Return (X, Y) of the center of cell containing provided text 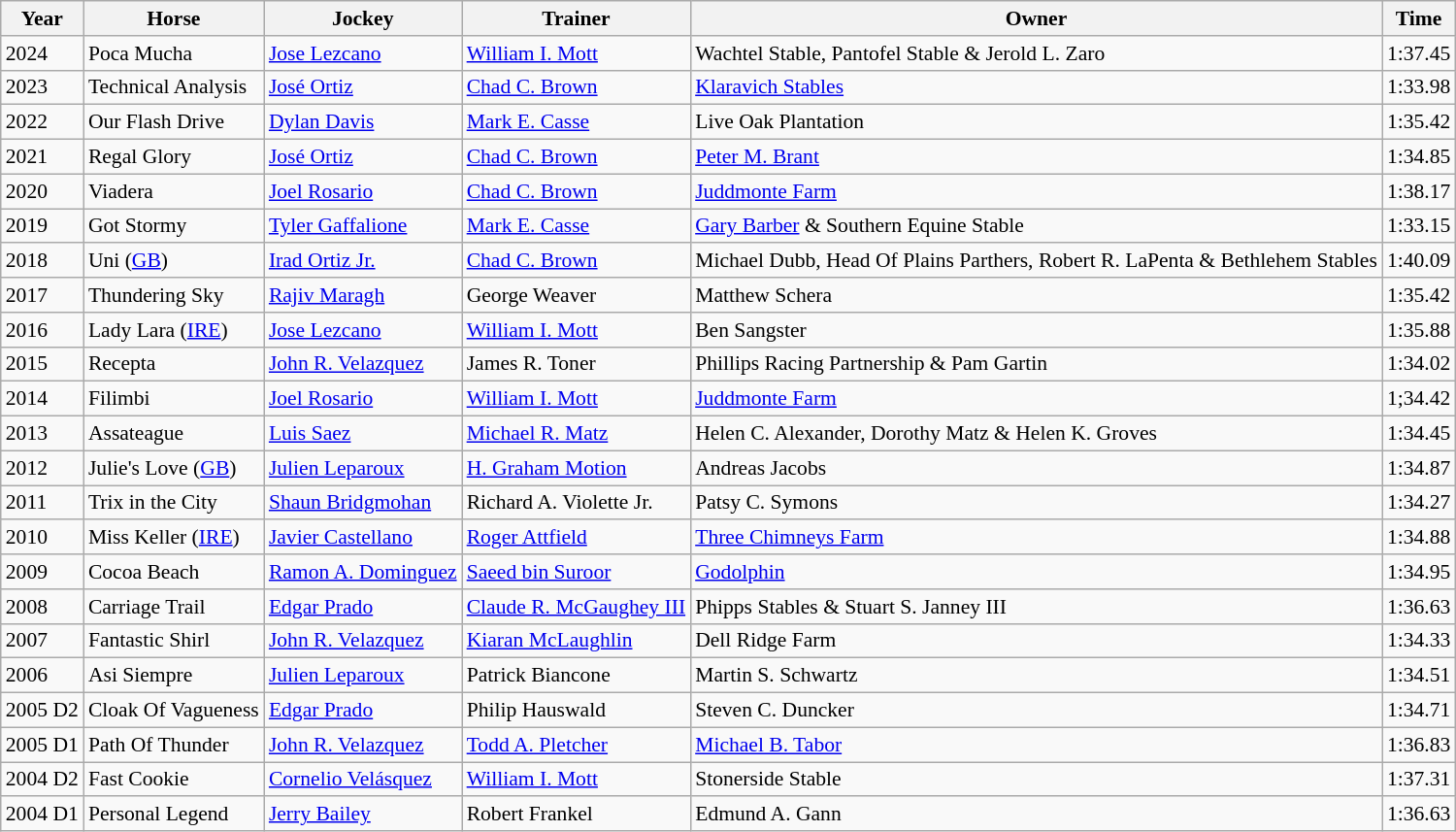
Horse (174, 18)
Three Chimneys Farm (1037, 538)
Regal Glory (174, 157)
2015 (43, 364)
Todd A. Pletcher (577, 745)
Martin S. Schwartz (1037, 676)
1:36.83 (1419, 745)
Matthew Schera (1037, 295)
Helen C. Alexander, Dorothy Matz & Helen K. Groves (1037, 434)
Our Flash Drive (174, 122)
Godolphin (1037, 572)
Ben Sangster (1037, 330)
1:33.15 (1419, 226)
Claude R. McGaughey III (577, 607)
1:37.45 (1419, 53)
Andreas Jacobs (1037, 468)
Fantastic Shirl (174, 641)
Cloak Of Vagueness (174, 711)
Patsy C. Symons (1037, 503)
2004 D1 (43, 815)
Jerry Bailey (363, 815)
2012 (43, 468)
Roger Attfield (577, 538)
Year (43, 18)
2013 (43, 434)
Philip Hauswald (577, 711)
Assateague (174, 434)
2020 (43, 191)
1:34.51 (1419, 676)
Cornelio Velásquez (363, 780)
1:37.31 (1419, 780)
2017 (43, 295)
Phipps Stables & Stuart S. Janney III (1037, 607)
1:34.45 (1419, 434)
2005 D1 (43, 745)
Edmund A. Gann (1037, 815)
Time (1419, 18)
2007 (43, 641)
2021 (43, 157)
Gary Barber & Southern Equine Stable (1037, 226)
2016 (43, 330)
1:35.88 (1419, 330)
1:34.02 (1419, 364)
Luis Saez (363, 434)
Peter M. Brant (1037, 157)
1:34.85 (1419, 157)
2009 (43, 572)
1:34.87 (1419, 468)
Javier Castellano (363, 538)
2014 (43, 399)
2011 (43, 503)
Miss Keller (IRE) (174, 538)
Wachtel Stable, Pantofel Stable & Jerold L. Zaro (1037, 53)
2005 D2 (43, 711)
Owner (1037, 18)
George Weaver (577, 295)
Steven C. Duncker (1037, 711)
Thundering Sky (174, 295)
Shaun Bridgmohan (363, 503)
Asi Siempre (174, 676)
Live Oak Plantation (1037, 122)
Jockey (363, 18)
1:34.88 (1419, 538)
Michael R. Matz (577, 434)
1:40.09 (1419, 261)
Recepta (174, 364)
2019 (43, 226)
2023 (43, 87)
Personal Legend (174, 815)
Klaravich Stables (1037, 87)
Cocoa Beach (174, 572)
Richard A. Violette Jr. (577, 503)
Fast Cookie (174, 780)
1:34.71 (1419, 711)
Tyler Gaffalione (363, 226)
Path Of Thunder (174, 745)
1:34.33 (1419, 641)
Technical Analysis (174, 87)
Ramon A. Dominguez (363, 572)
Saeed bin Suroor (577, 572)
Phillips Racing Partnership & Pam Gartin (1037, 364)
Stonerside Stable (1037, 780)
Uni (GB) (174, 261)
Robert Frankel (577, 815)
Carriage Trail (174, 607)
Michael B. Tabor (1037, 745)
Dell Ridge Farm (1037, 641)
2018 (43, 261)
Julie's Love (GB) (174, 468)
Irad Ortiz Jr. (363, 261)
Rajiv Maragh (363, 295)
Trix in the City (174, 503)
Kiaran McLaughlin (577, 641)
2010 (43, 538)
James R. Toner (577, 364)
2022 (43, 122)
1:33.98 (1419, 87)
2006 (43, 676)
2004 D2 (43, 780)
Dylan Davis (363, 122)
Viadera (174, 191)
Got Stormy (174, 226)
1;34.42 (1419, 399)
1:38.17 (1419, 191)
H. Graham Motion (577, 468)
Lady Lara (IRE) (174, 330)
2008 (43, 607)
Filimbi (174, 399)
Patrick Biancone (577, 676)
1:34.27 (1419, 503)
Trainer (577, 18)
Poca Mucha (174, 53)
2024 (43, 53)
Michael Dubb, Head Of Plains Parthers, Robert R. LaPenta & Bethlehem Stables (1037, 261)
1:34.95 (1419, 572)
